Capture the cell that displays the provided text and extract its [X, Y] central coordinate. 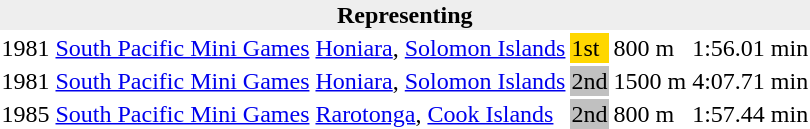
1:57.44 min [750, 114]
Rarotonga, Cook Islands [440, 114]
1500 m [650, 81]
1st [590, 48]
Representing [405, 15]
1:56.01 min [750, 48]
1985 [26, 114]
4:07.71 min [750, 81]
